Provide the (x, y) coordinate of the cell's center where the given text is located.  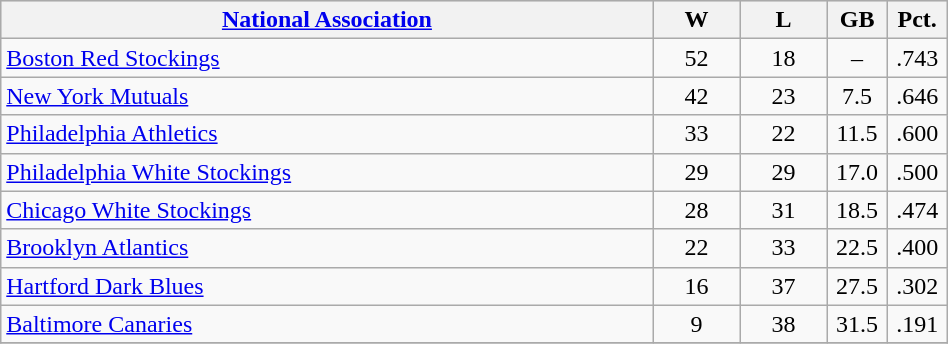
Chicago White Stockings (327, 210)
– (857, 58)
18.5 (857, 210)
Philadelphia Athletics (327, 134)
17.0 (857, 172)
31 (784, 210)
.302 (917, 286)
Hartford Dark Blues (327, 286)
.400 (917, 248)
Philadelphia White Stockings (327, 172)
.743 (917, 58)
37 (784, 286)
18 (784, 58)
New York Mutuals (327, 96)
52 (696, 58)
11.5 (857, 134)
.600 (917, 134)
.646 (917, 96)
28 (696, 210)
23 (784, 96)
31.5 (857, 324)
W (696, 20)
9 (696, 324)
Brooklyn Atlantics (327, 248)
27.5 (857, 286)
National Association (327, 20)
.191 (917, 324)
.474 (917, 210)
GB (857, 20)
L (784, 20)
.500 (917, 172)
Baltimore Canaries (327, 324)
38 (784, 324)
22.5 (857, 248)
42 (696, 96)
16 (696, 286)
Pct. (917, 20)
7.5 (857, 96)
Boston Red Stockings (327, 58)
